Capture the cell that displays the provided text and extract its (X, Y) central coordinate. 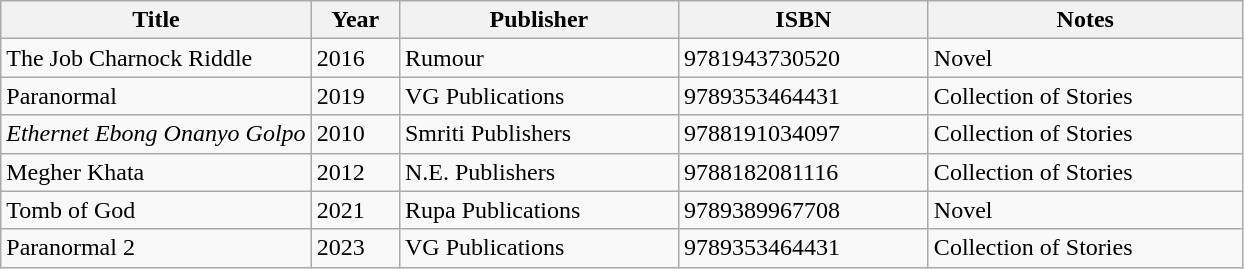
Ethernet Ebong Onanyo Golpo (156, 134)
Notes (1085, 20)
2023 (355, 248)
2016 (355, 58)
2021 (355, 210)
The Job Charnock Riddle (156, 58)
ISBN (803, 20)
Year (355, 20)
9781943730520 (803, 58)
Title (156, 20)
N.E. Publishers (538, 172)
Smriti Publishers (538, 134)
Paranormal (156, 96)
Tomb of God (156, 210)
Rumour (538, 58)
9788191034097 (803, 134)
Publisher (538, 20)
2012 (355, 172)
9789389967708 (803, 210)
2010 (355, 134)
Megher Khata (156, 172)
Paranormal 2 (156, 248)
9788182081116 (803, 172)
Rupa Publications (538, 210)
2019 (355, 96)
